Pinpoint the cell where the given text exists, returning its (X, Y) midpoint coordinate. 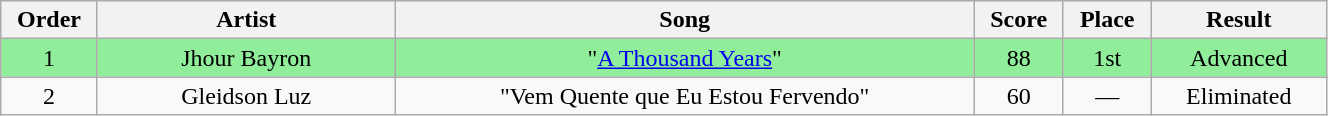
Place (1107, 20)
2 (49, 96)
1st (1107, 58)
1 (49, 58)
Jhour Bayron (246, 58)
60 (1018, 96)
Gleidson Luz (246, 96)
Result (1238, 20)
Eliminated (1238, 96)
Artist (246, 20)
Order (49, 20)
Advanced (1238, 58)
— (1107, 96)
88 (1018, 58)
"Vem Quente que Eu Estou Fervendo" (684, 96)
Score (1018, 20)
Song (684, 20)
"A Thousand Years" (684, 58)
